Scan for the cell matching the given text and deliver its [x, y] coordinate at center. 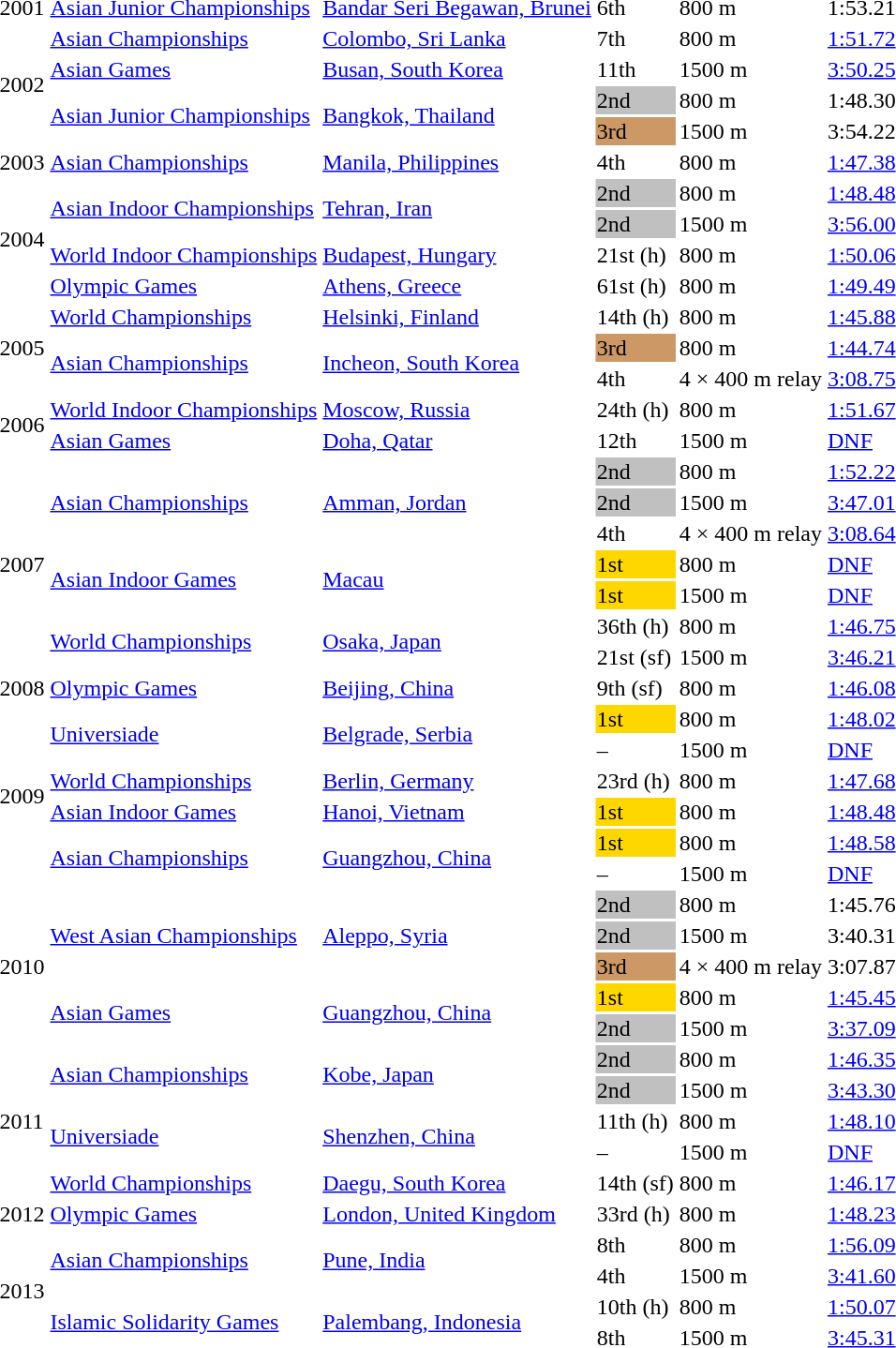
Manila, Philippines [457, 162]
Beijing, China [457, 688]
7th [635, 38]
14th (sf) [635, 1183]
Belgrade, Serbia [457, 735]
21st (sf) [635, 657]
Pune, India [457, 1260]
Moscow, Russia [457, 410]
Doha, Qatar [457, 441]
11th [635, 69]
Osaka, Japan [457, 641]
Asian Indoor Championships [184, 208]
Busan, South Korea [457, 69]
36th (h) [635, 626]
Helsinki, Finland [457, 317]
8th [635, 1245]
Berlin, Germany [457, 781]
Colombo, Sri Lanka [457, 38]
21st (h) [635, 255]
61st (h) [635, 286]
11th (h) [635, 1121]
Macau [457, 579]
Shenzhen, China [457, 1136]
Hanoi, Vietnam [457, 812]
Tehran, Iran [457, 208]
Budapest, Hungary [457, 255]
Athens, Greece [457, 286]
9th (sf) [635, 688]
Kobe, Japan [457, 1074]
12th [635, 441]
10th (h) [635, 1307]
23rd (h) [635, 781]
London, United Kingdom [457, 1214]
West Asian Championships [184, 936]
Aleppo, Syria [457, 936]
Bangkok, Thailand [457, 116]
Amman, Jordan [457, 502]
Daegu, South Korea [457, 1183]
14th (h) [635, 317]
Asian Junior Championships [184, 116]
24th (h) [635, 410]
Incheon, South Korea [457, 364]
33rd (h) [635, 1214]
